Detect which cell encompasses the target text, then output its [X, Y] center coordinate. 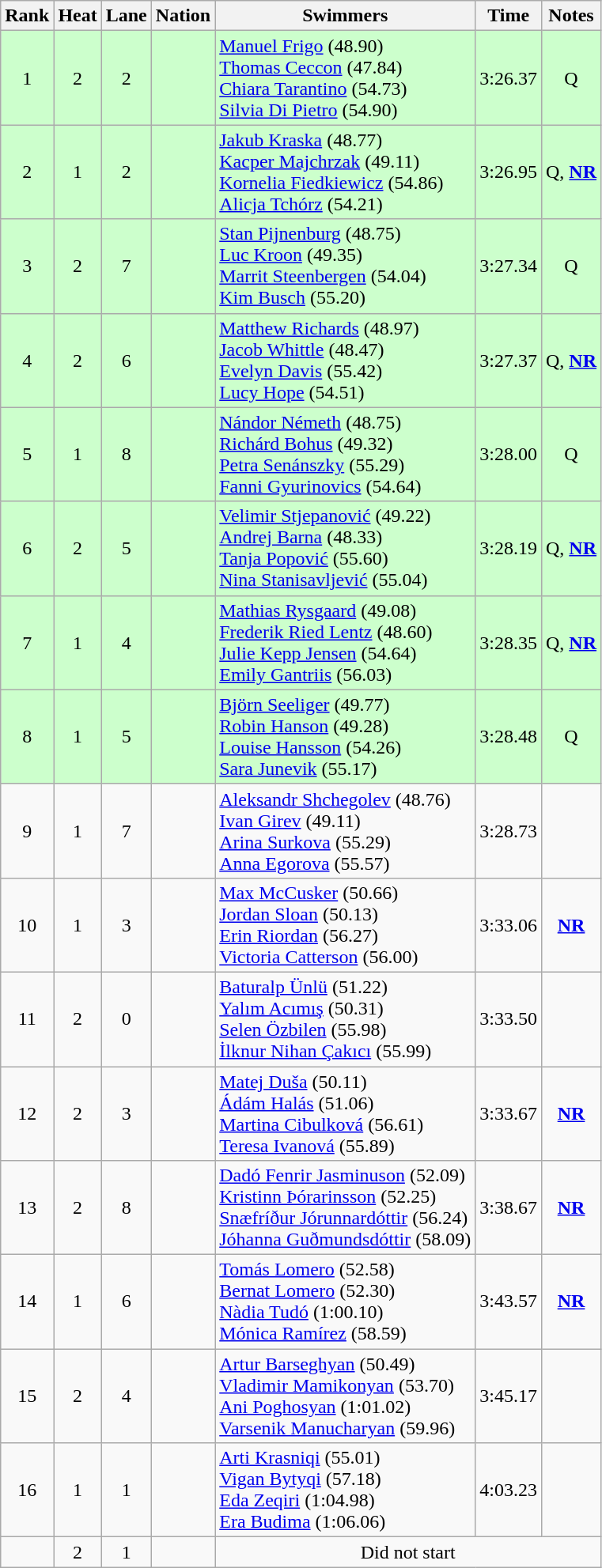
3:28.19 [509, 549]
3:43.57 [509, 1302]
Notes [571, 16]
3:33.06 [509, 925]
Björn Seeliger (49.77)Robin Hanson (49.28)Louise Hansson (54.26)Sara Junevik (55.17) [345, 737]
16 [27, 1490]
Jakub Kraska (48.77)Kacper Majchrzak (49.11)Kornelia Fiedkiewicz (54.86)Alicja Tchórz (54.21) [345, 172]
3:33.67 [509, 1113]
3:33.50 [509, 1018]
Stan Pijnenburg (48.75)Luc Kroon (49.35)Marrit Steenbergen (54.04)Kim Busch (55.20) [345, 266]
Rank [27, 16]
Aleksandr Shchegolev (48.76)Ivan Girev (49.11)Arina Surkova (55.29)Anna Egorova (55.57) [345, 830]
15 [27, 1396]
3:28.35 [509, 642]
3:28.00 [509, 454]
9 [27, 830]
0 [127, 1018]
Max McCusker (50.66)Jordan Sloan (50.13)Erin Riordan (56.27)Victoria Catterson (56.00) [345, 925]
Time [509, 16]
Nándor Németh (48.75)Richárd Bohus (49.32)Petra Senánszky (55.29)Fanni Gyurinovics (54.64) [345, 454]
Velimir Stjepanović (49.22)Andrej Barna (48.33)Tanja Popović (55.60)Nina Stanisavljević (55.04) [345, 549]
3:38.67 [509, 1208]
Arti Krasniqi (55.01)Vigan Bytyqi (57.18)Eda Zeqiri (1:04.98)Era Budima (1:06.06) [345, 1490]
10 [27, 925]
3:26.95 [509, 172]
Matthew Richards (48.97)Jacob Whittle (48.47)Evelyn Davis (55.42)Lucy Hope (54.51) [345, 361]
Artur Barseghyan (50.49)Vladimir Mamikonyan (53.70)Ani Poghosyan (1:01.02)Varsenik Manucharyan (59.96) [345, 1396]
3:45.17 [509, 1396]
Did not start [408, 1552]
Dadó Fenrir Jasminuson (52.09)Kristinn Þórarinsson (52.25)Snæfríður Jórunnardóttir (56.24)Jóhanna Guðmundsdóttir (58.09) [345, 1208]
Mathias Rysgaard (49.08)Frederik Ried Lentz (48.60)Julie Kepp Jensen (54.64)Emily Gantriis (56.03) [345, 642]
3:27.34 [509, 266]
3:27.37 [509, 361]
Lane [127, 16]
11 [27, 1018]
Baturalp Ünlü (51.22)Yalım Acımış (50.31)Selen Özbilen (55.98)İlknur Nihan Çakıcı (55.99) [345, 1018]
Heat [78, 16]
13 [27, 1208]
4:03.23 [509, 1490]
Manuel Frigo (48.90)Thomas Ceccon (47.84)Chiara Tarantino (54.73)Silvia Di Pietro (54.90) [345, 77]
3:28.48 [509, 737]
3:26.37 [509, 77]
3:28.73 [509, 830]
Tomás Lomero (52.58)Bernat Lomero (52.30)Nàdia Tudó (1:00.10)Mónica Ramírez (58.59) [345, 1302]
14 [27, 1302]
Nation [183, 16]
Swimmers [345, 16]
12 [27, 1113]
Matej Duša (50.11)Ádám Halás (51.06)Martina Cibulková (56.61)Teresa Ivanová (55.89) [345, 1113]
